Find where the given text appears and provide that cell's center as (x, y) coordinate. 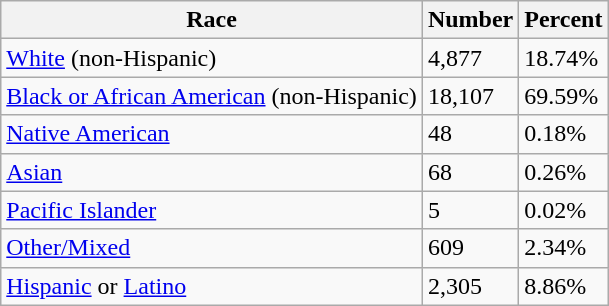
Percent (564, 20)
609 (470, 248)
8.86% (564, 286)
68 (470, 172)
Hispanic or Latino (212, 286)
Pacific Islander (212, 210)
2.34% (564, 248)
18,107 (470, 96)
Black or African American (non-Hispanic) (212, 96)
Number (470, 20)
Other/Mixed (212, 248)
Native American (212, 134)
69.59% (564, 96)
Asian (212, 172)
White (non-Hispanic) (212, 58)
4,877 (470, 58)
0.02% (564, 210)
48 (470, 134)
0.18% (564, 134)
Race (212, 20)
5 (470, 210)
18.74% (564, 58)
0.26% (564, 172)
2,305 (470, 286)
